Detect which cell encompasses the target text, then output its (x, y) center coordinate. 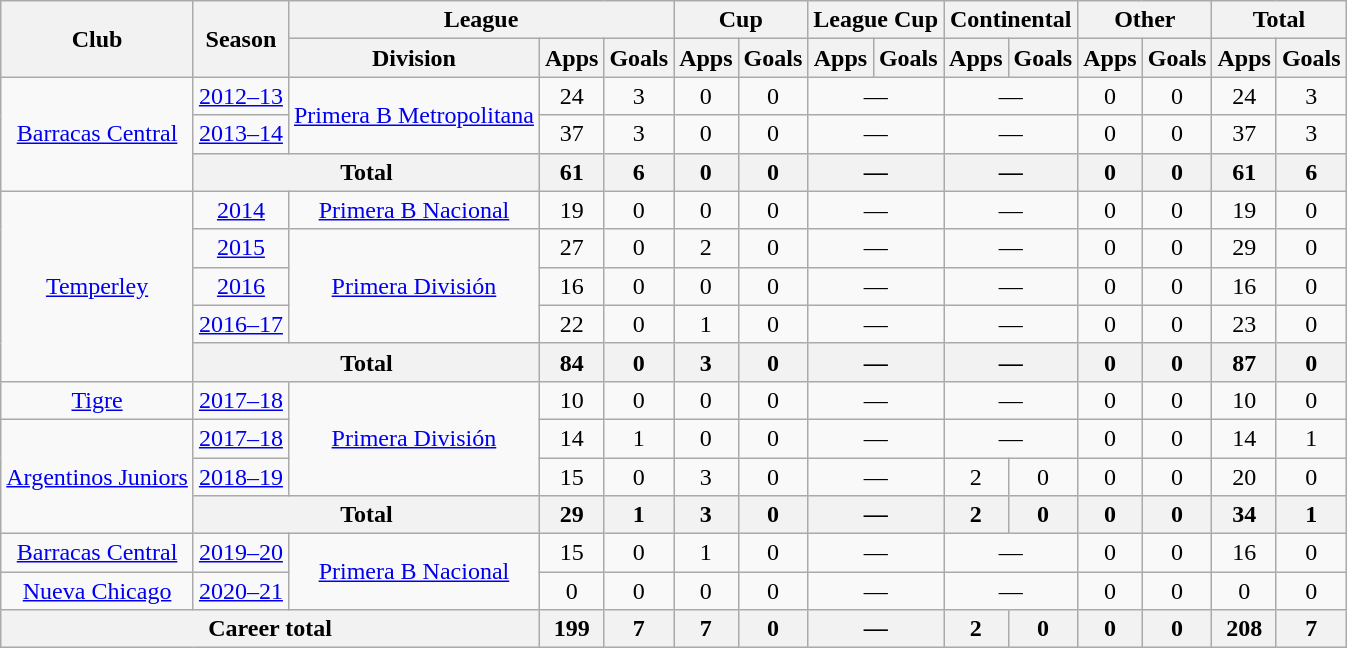
Division (414, 58)
2016–17 (240, 324)
84 (571, 362)
22 (571, 324)
Temperley (98, 286)
2013–14 (240, 134)
Primera B Metropolitana (414, 115)
Season (240, 39)
2019–20 (240, 553)
23 (1244, 324)
Continental (1011, 20)
2014 (240, 210)
Other (1145, 20)
2020–21 (240, 591)
Tigre (98, 400)
2012–13 (240, 96)
20 (1244, 477)
208 (1244, 629)
Cup (741, 20)
199 (571, 629)
Club (98, 39)
Career total (270, 629)
87 (1244, 362)
34 (1244, 515)
2015 (240, 248)
League Cup (876, 20)
2018–19 (240, 477)
Argentinos Juniors (98, 476)
27 (571, 248)
Nueva Chicago (98, 591)
League (480, 20)
2016 (240, 286)
